Capture the cell that displays the provided text and extract its (X, Y) central coordinate. 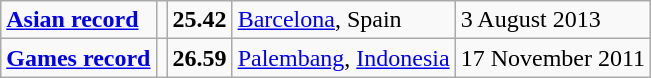
3 August 2013 (552, 20)
Games record (78, 58)
26.59 (200, 58)
25.42 (200, 20)
Barcelona, Spain (344, 20)
Asian record (78, 20)
17 November 2011 (552, 58)
Palembang, Indonesia (344, 58)
